Output the [X, Y] coordinate of the center of the cell containing the given text.  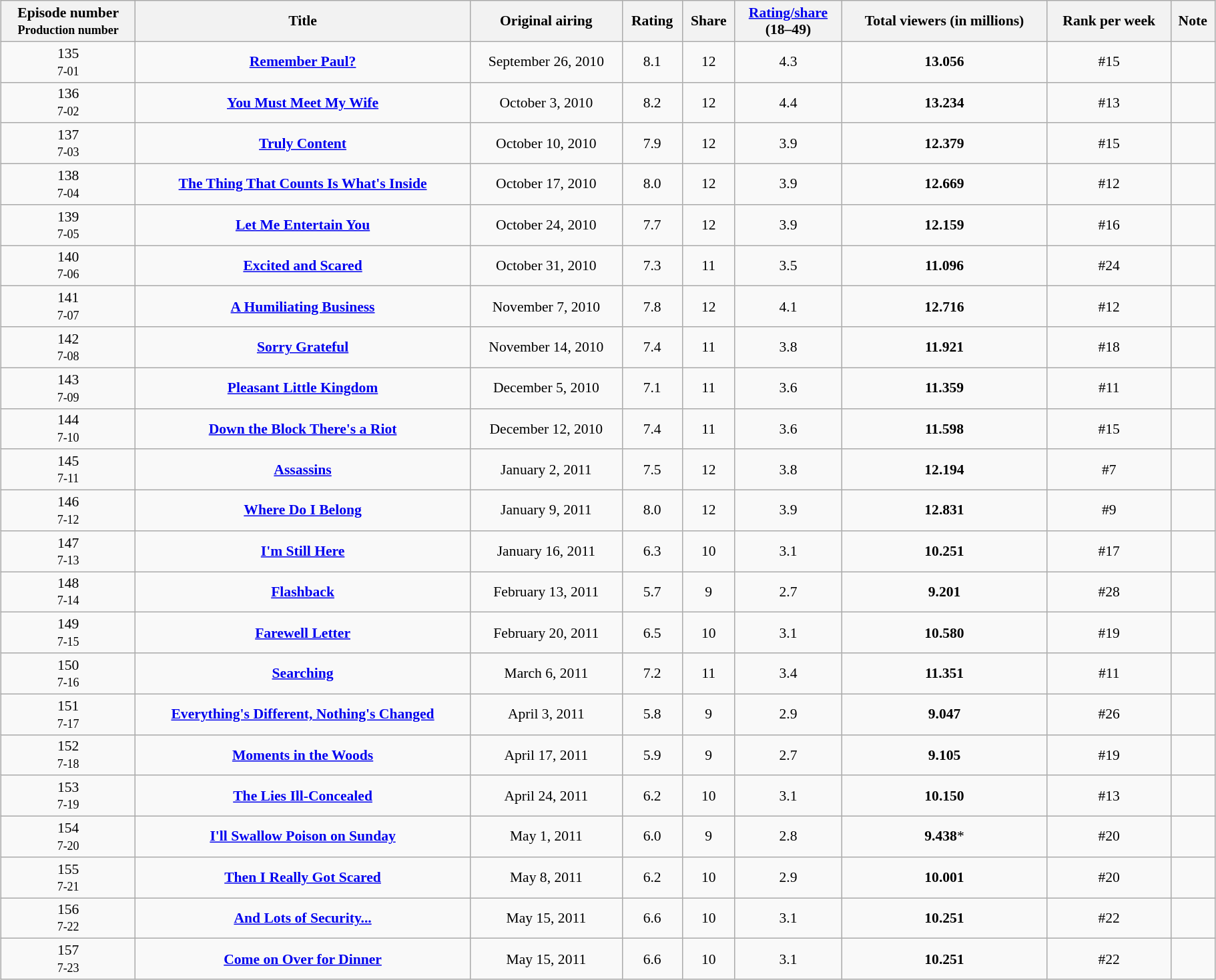
1397-05 [68, 225]
7.1 [652, 388]
1477-13 [68, 551]
9.438* [945, 837]
Episode numberProduction number [68, 21]
1567-22 [68, 918]
12.194 [945, 470]
November 14, 2010 [547, 347]
Rank per week [1109, 21]
7.8 [652, 307]
Come on Over for Dinner [303, 959]
The Thing That Counts Is What's Inside [303, 184]
5.8 [652, 714]
12.831 [945, 511]
January 9, 2011 [547, 511]
Flashback [303, 592]
1547-20 [68, 837]
March 6, 2011 [547, 674]
1527-18 [68, 755]
7.5 [652, 470]
Truly Content [303, 144]
January 2, 2011 [547, 470]
13.056 [945, 61]
10.150 [945, 797]
1497-15 [68, 632]
1487-14 [68, 592]
12.379 [945, 144]
1407-06 [68, 266]
1457-11 [68, 470]
September 26, 2010 [547, 61]
October 17, 2010 [547, 184]
Then I Really Got Scared [303, 878]
1357-01 [68, 61]
Share [709, 21]
1427-08 [68, 347]
You Must Meet My Wife [303, 103]
#9 [1109, 511]
5.9 [652, 755]
April 24, 2011 [547, 797]
Down the Block There's a Riot [303, 428]
1387-04 [68, 184]
7.9 [652, 144]
1537-19 [68, 797]
9.105 [945, 755]
8.1 [652, 61]
December 5, 2010 [547, 388]
11.351 [945, 674]
Assassins [303, 470]
#18 [1109, 347]
3.5 [788, 266]
1517-17 [68, 714]
Total viewers (in millions) [945, 21]
13.234 [945, 103]
12.716 [945, 307]
1467-12 [68, 511]
6.3 [652, 551]
6.5 [652, 632]
October 31, 2010 [547, 266]
Everything's Different, Nothing's Changed [303, 714]
Farewell Letter [303, 632]
7.3 [652, 266]
December 12, 2010 [547, 428]
1417-07 [68, 307]
#16 [1109, 225]
8.2 [652, 103]
Rating [652, 21]
10.001 [945, 878]
2.8 [788, 837]
#28 [1109, 592]
January 16, 2011 [547, 551]
11.096 [945, 266]
4.3 [788, 61]
Where Do I Belong [303, 511]
Pleasant Little Kingdom [303, 388]
12.669 [945, 184]
A Humiliating Business [303, 307]
1437-09 [68, 388]
And Lots of Security... [303, 918]
#17 [1109, 551]
April 3, 2011 [547, 714]
1367-02 [68, 103]
The Lies Ill-Concealed [303, 797]
11.921 [945, 347]
Remember Paul? [303, 61]
Moments in the Woods [303, 755]
#26 [1109, 714]
February 13, 2011 [547, 592]
November 7, 2010 [547, 307]
6.0 [652, 837]
9.047 [945, 714]
Note [1193, 21]
I'm Still Here [303, 551]
May 1, 2011 [547, 837]
#24 [1109, 266]
11.359 [945, 388]
1377-03 [68, 144]
April 17, 2011 [547, 755]
Title [303, 21]
I'll Swallow Poison on Sunday [303, 837]
4.4 [788, 103]
February 20, 2011 [547, 632]
Sorry Grateful [303, 347]
9.201 [945, 592]
May 8, 2011 [547, 878]
October 3, 2010 [547, 103]
11.598 [945, 428]
October 24, 2010 [547, 225]
1557-21 [68, 878]
Let Me Entertain You [303, 225]
Original airing [547, 21]
4.1 [788, 307]
7.2 [652, 674]
3.4 [788, 674]
Searching [303, 674]
Excited and Scared [303, 266]
1447-10 [68, 428]
12.159 [945, 225]
Rating/share(18–49) [788, 21]
October 10, 2010 [547, 144]
7.7 [652, 225]
1507-16 [68, 674]
1577-23 [68, 959]
#7 [1109, 470]
5.7 [652, 592]
10.580 [945, 632]
